Determine the [X, Y] coordinate at the center of the cell enclosing the given text.  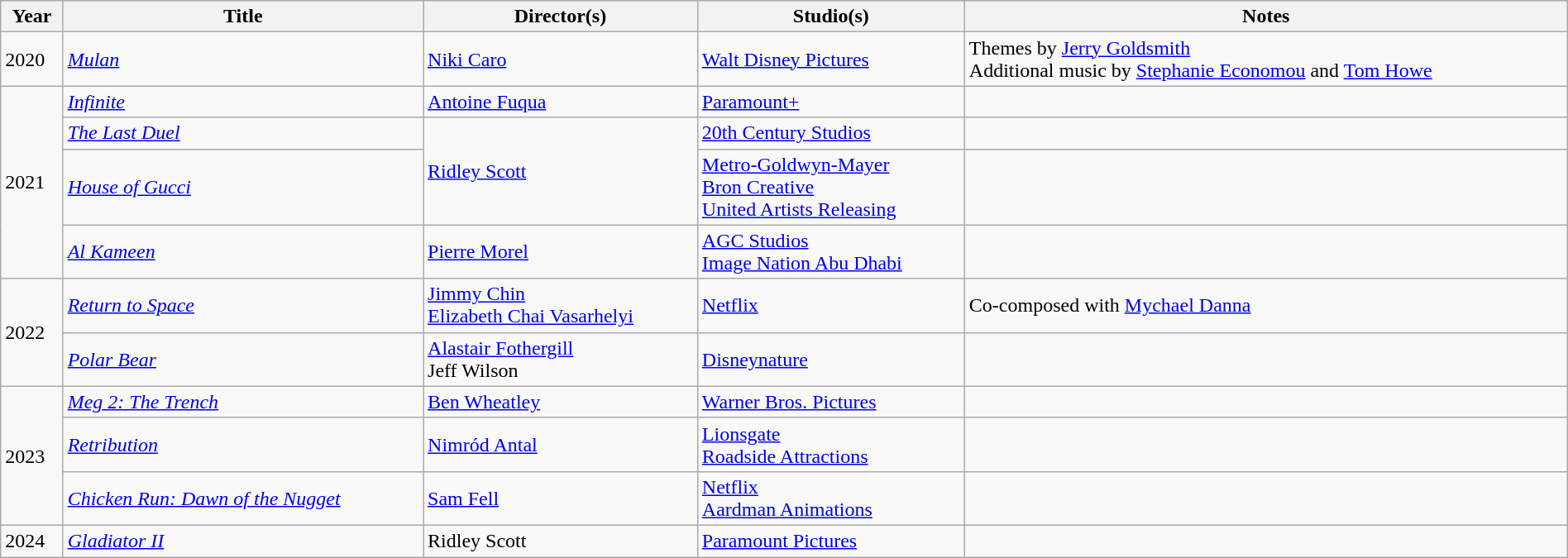
Warner Bros. Pictures [830, 402]
Antoine Fuqua [561, 102]
Walt Disney Pictures [830, 60]
Gladiator II [243, 541]
Ben Wheatley [561, 402]
Niki Caro [561, 60]
Netflix [830, 306]
Notes [1265, 17]
Title [243, 17]
Nimród Antal [561, 445]
Disneynature [830, 359]
The Last Duel [243, 133]
Paramount Pictures [830, 541]
NetflixAardman Animations [830, 498]
20th Century Studios [830, 133]
Al Kameen [243, 251]
Sam Fell [561, 498]
2023 [31, 455]
Metro-Goldwyn-MayerBron CreativeUnited Artists Releasing [830, 187]
Themes by Jerry GoldsmithAdditional music by Stephanie Economou and Tom Howe [1265, 60]
Jimmy ChinElizabeth Chai Vasarhelyi [561, 306]
Return to Space [243, 306]
House of Gucci [243, 187]
Year [31, 17]
AGC StudiosImage Nation Abu Dhabi [830, 251]
Alastair FothergillJeff Wilson [561, 359]
Chicken Run: Dawn of the Nugget [243, 498]
2024 [31, 541]
Director(s) [561, 17]
2021 [31, 182]
Co-composed with Mychael Danna [1265, 306]
Pierre Morel [561, 251]
Lionsgate Roadside Attractions [830, 445]
Retribution [243, 445]
Paramount+ [830, 102]
2020 [31, 60]
Polar Bear [243, 359]
Mulan [243, 60]
2022 [31, 332]
Studio(s) [830, 17]
Infinite [243, 102]
Meg 2: The Trench [243, 402]
